Locate the cell with the specified text and output its (x, y) center coordinate. 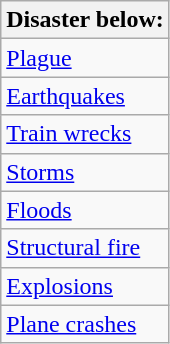
Earthquakes (86, 96)
Floods (86, 210)
Explosions (86, 286)
Train wrecks (86, 134)
Storms (86, 172)
Plane crashes (86, 324)
Plague (86, 58)
Structural fire (86, 248)
Disaster below: (86, 20)
